Search for the cell housing the specified text and yield its (x, y) center coordinate. 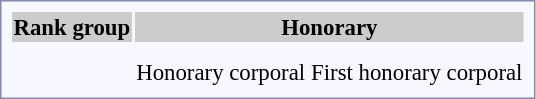
Honorary corporal (221, 72)
Rank group (72, 27)
Honorary (330, 27)
First honorary corporal (417, 72)
